Output the [x, y] coordinate of the center of the cell containing the given text.  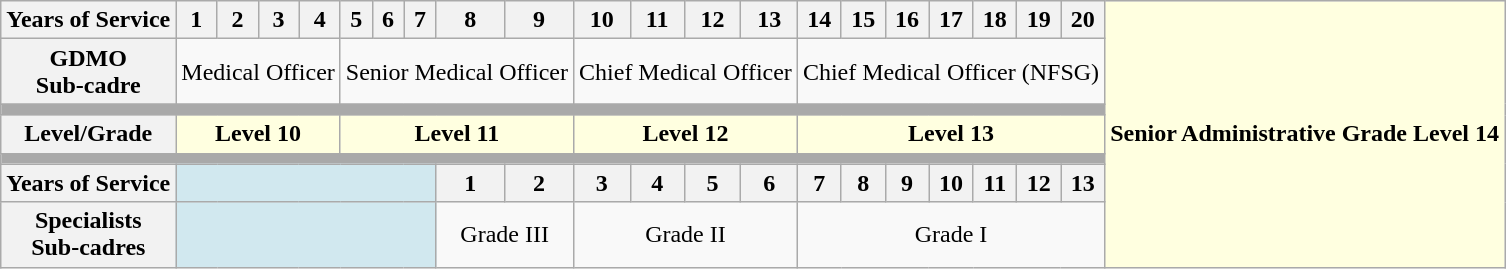
Grade II [686, 234]
19 [1039, 20]
Medical Officer [258, 72]
SpecialistsSub-cadres [88, 234]
Level 10 [258, 134]
Level/Grade [88, 134]
17 [951, 20]
15 [863, 20]
GDMOSub-cadre [88, 72]
Level 11 [456, 134]
Grade I [950, 234]
Senior Medical Officer [456, 72]
Chief Medical Officer [686, 72]
Senior Administrative Grade Level 14 [1305, 134]
Grade III [505, 234]
20 [1083, 20]
Level 12 [686, 134]
14 [819, 20]
Level 13 [950, 134]
Chief Medical Officer (NFSG) [950, 72]
18 [995, 20]
16 [907, 20]
